Search for the cell housing the specified text and yield its (x, y) center coordinate. 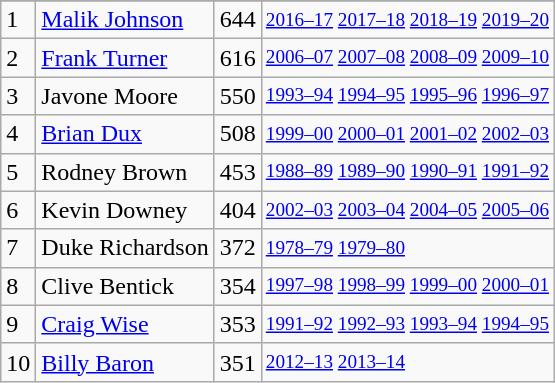
4 (18, 134)
550 (238, 96)
351 (238, 362)
453 (238, 172)
2016–17 2017–18 2018–19 2019–20 (407, 20)
Rodney Brown (125, 172)
1993–94 1994–95 1995–96 1996–97 (407, 96)
8 (18, 286)
3 (18, 96)
616 (238, 58)
Malik Johnson (125, 20)
354 (238, 286)
1991–92 1992–93 1993–94 1994–95 (407, 324)
1 (18, 20)
2012–13 2013–14 (407, 362)
404 (238, 210)
372 (238, 248)
Billy Baron (125, 362)
1999–00 2000–01 2001–02 2002–03 (407, 134)
2006–07 2007–08 2008–09 2009–10 (407, 58)
353 (238, 324)
10 (18, 362)
Brian Dux (125, 134)
Duke Richardson (125, 248)
2 (18, 58)
Kevin Downey (125, 210)
508 (238, 134)
1988–89 1989–90 1990–91 1991–92 (407, 172)
2002–03 2003–04 2004–05 2005–06 (407, 210)
Javone Moore (125, 96)
9 (18, 324)
1997–98 1998–99 1999–00 2000–01 (407, 286)
644 (238, 20)
1978–79 1979–80 (407, 248)
Frank Turner (125, 58)
5 (18, 172)
6 (18, 210)
Craig Wise (125, 324)
Clive Bentick (125, 286)
7 (18, 248)
